Determine the [X, Y] coordinate at the center of the cell enclosing the given text.  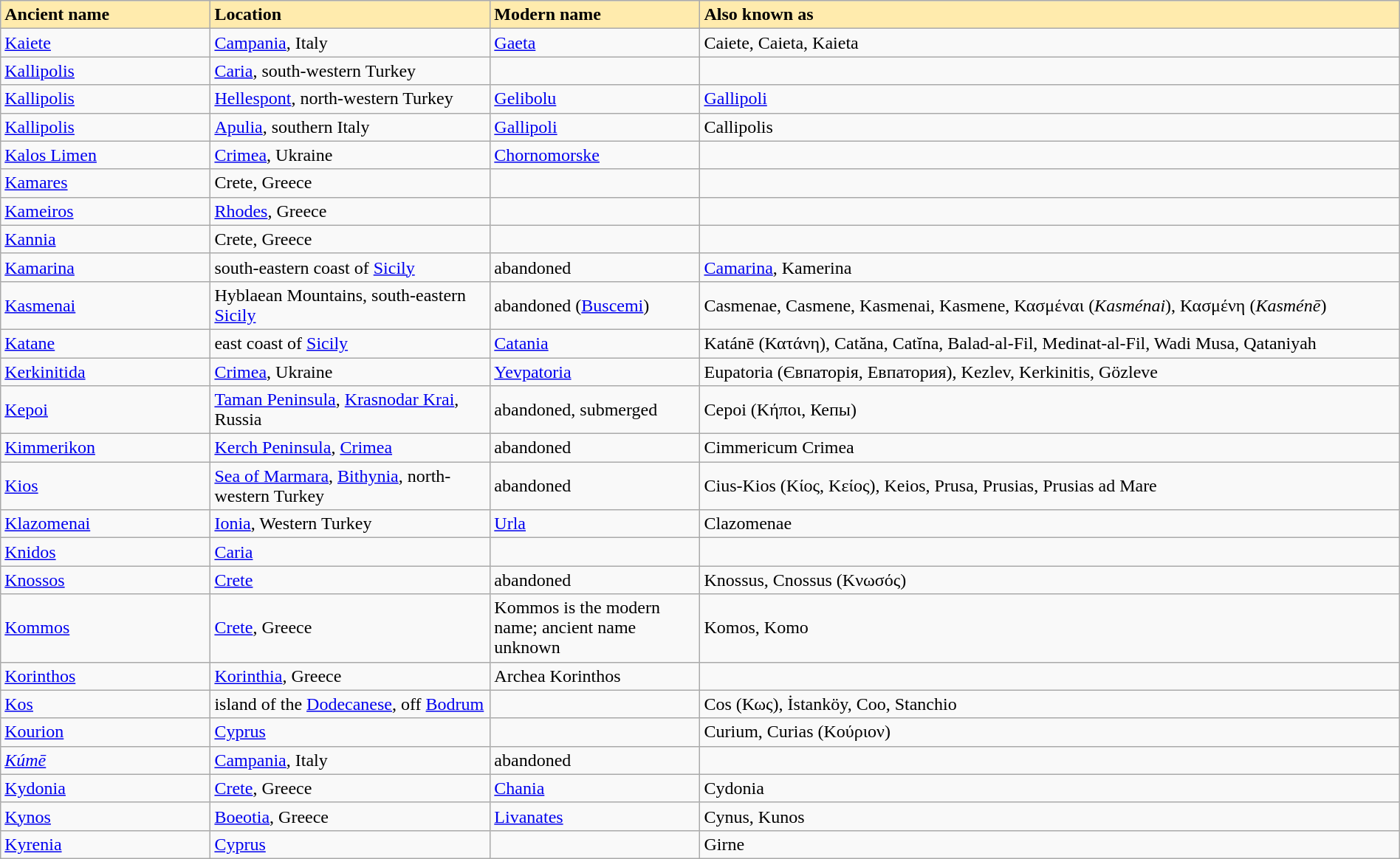
Also known as [1050, 15]
Livanates [595, 816]
south-eastern coast of Sicily [350, 267]
abandoned (Buscemi) [595, 306]
Curium, Curias (Κούριον) [1050, 732]
east coast of Sicily [350, 343]
Kameiros [106, 211]
Kalos Limen [106, 155]
Kerkinitida [106, 371]
Casmenae, Casmene, Kasmenai, Kasmene, Κασμέναι (Kasménai), Κασμένη (Kasménē) [1050, 306]
Crete [350, 580]
Urla [595, 524]
Hyblaean Mountains, south-eastern Sicily [350, 306]
Cimmericum Crimea [1050, 448]
Katane [106, 343]
Ionia, Western Turkey [350, 524]
Eupatoria (Євпаторія, Евпатория), Kezlev, Kerkinitis, Gözleve [1050, 371]
Kynos [106, 816]
Chania [595, 788]
Knidos [106, 552]
Katánē (Κατάνη), Catăna, Catĭna, Balad-al-Fil, Medinat-al-Fil, Wadi Musa, Qataniyah [1050, 343]
Hellespont, north-western Turkey [350, 99]
Kos [106, 704]
island of the Dodecanese, off Bodrum [350, 704]
Kannia [106, 239]
Sea of Marmara, Bithynia, north-western Turkey [350, 486]
Cynus, Kunos [1050, 816]
Girne [1050, 844]
Kios [106, 486]
Kaiete [106, 43]
Knossus, Cnossus (Κνωσός) [1050, 580]
Kommos is the modern name; ancient name unknown [595, 628]
Callipolis [1050, 127]
Caiete, Caieta, Kaieta [1050, 43]
Catania [595, 343]
Klazomenai [106, 524]
Gaeta [595, 43]
Kepoi [106, 410]
Archea Korinthos [595, 676]
Rhodes, Greece [350, 211]
Location [350, 15]
Kamarina [106, 267]
Apulia, southern Italy [350, 127]
Cos (Κως), İstanköy, Coo, Stanchio [1050, 704]
Caria [350, 552]
Korinthos [106, 676]
Cydonia [1050, 788]
Kyrenia [106, 844]
Kommos [106, 628]
Camarina, Kamerina [1050, 267]
Cius-Kios (Kίος, Kείος), Keios, Prusa, Prusias, Prusias ad Mare [1050, 486]
Chornomorske [595, 155]
Gelibolu [595, 99]
Ancient name [106, 15]
Kúmē [106, 760]
Kimmerikon [106, 448]
Cepoi (Κήποι, Кепы) [1050, 410]
Taman Peninsula, Krasnodar Krai, Russia [350, 410]
Kourion [106, 732]
Kerch Peninsula, Crimea [350, 448]
Kasmenai [106, 306]
Clazomenae [1050, 524]
Boeotia, Greece [350, 816]
Yevpatoria [595, 371]
abandoned, submerged [595, 410]
Kydonia [106, 788]
Kamares [106, 183]
Korinthia, Greece [350, 676]
Modern name [595, 15]
Knossos [106, 580]
Caria, south-western Turkey [350, 71]
Komos, Komo [1050, 628]
